Scan for the cell matching the given text and deliver its [X, Y] coordinate at center. 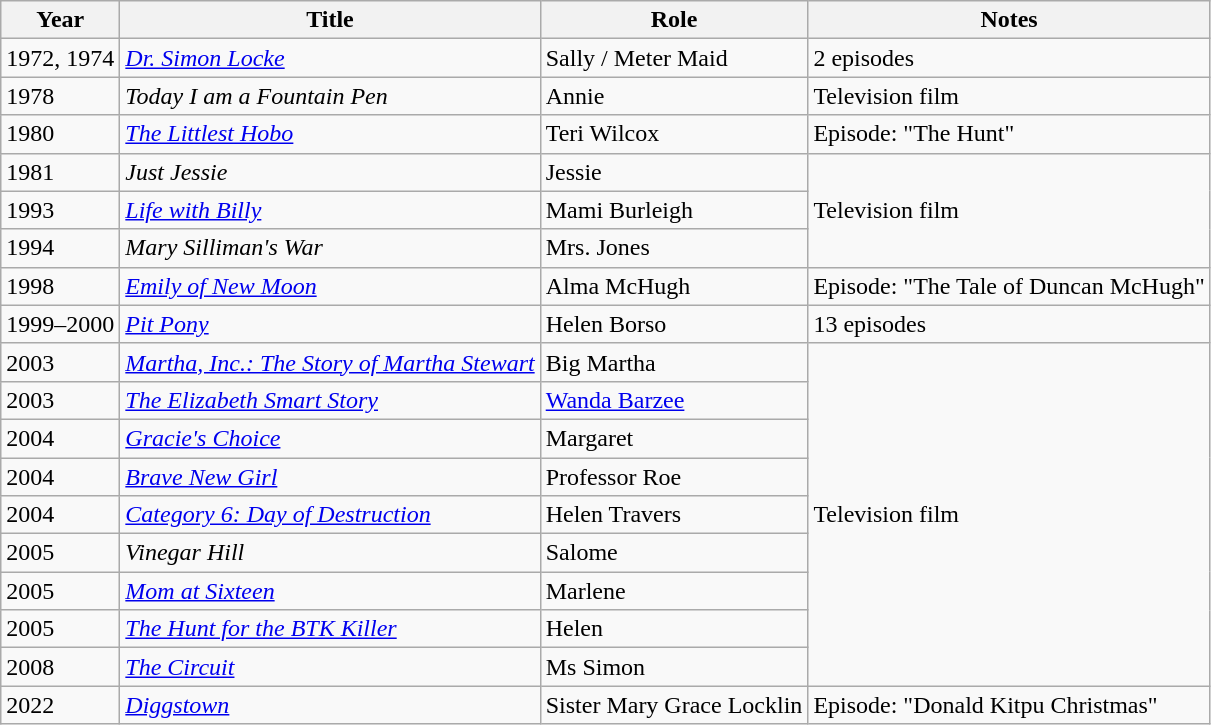
Life with Billy [330, 210]
Emily of New Moon [330, 286]
Notes [1009, 20]
Sister Mary Grace Locklin [674, 705]
Wanda Barzee [674, 400]
Big Martha [674, 362]
Episode: "Donald Kitpu Christmas" [1009, 705]
Helen [674, 629]
1980 [60, 134]
Mami Burleigh [674, 210]
1981 [60, 172]
Helen Borso [674, 324]
Diggstown [330, 705]
Gracie's Choice [330, 438]
Pit Pony [330, 324]
Marlene [674, 591]
Just Jessie [330, 172]
2022 [60, 705]
1993 [60, 210]
Annie [674, 96]
1999–2000 [60, 324]
The Hunt for the BTK Killer [330, 629]
1978 [60, 96]
The Littlest Hobo [330, 134]
Title [330, 20]
2 episodes [1009, 58]
Year [60, 20]
Salome [674, 553]
13 episodes [1009, 324]
Alma McHugh [674, 286]
Sally / Meter Maid [674, 58]
Dr. Simon Locke [330, 58]
Episode: "The Hunt" [1009, 134]
Margaret [674, 438]
Role [674, 20]
1972, 1974 [60, 58]
Teri Wilcox [674, 134]
Brave New Girl [330, 477]
Category 6: Day of Destruction [330, 515]
The Elizabeth Smart Story [330, 400]
Professor Roe [674, 477]
The Circuit [330, 667]
Mom at Sixteen [330, 591]
1994 [60, 248]
Mary Silliman's War [330, 248]
Helen Travers [674, 515]
Ms Simon [674, 667]
Today I am a Fountain Pen [330, 96]
Episode: "The Tale of Duncan McHugh" [1009, 286]
Jessie [674, 172]
1998 [60, 286]
2008 [60, 667]
Mrs. Jones [674, 248]
Vinegar Hill [330, 553]
Martha, Inc.: The Story of Martha Stewart [330, 362]
